Pinpoint the cell where the given text exists, returning its (x, y) midpoint coordinate. 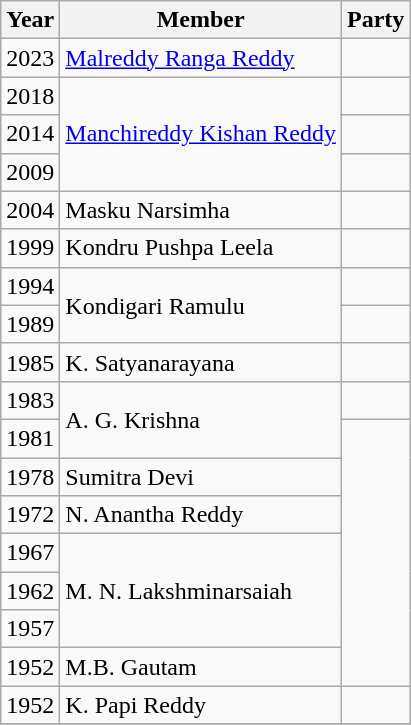
1983 (30, 400)
1985 (30, 362)
2014 (30, 134)
1989 (30, 324)
Sumitra Devi (201, 477)
1972 (30, 515)
2018 (30, 96)
1962 (30, 591)
Manchireddy Kishan Reddy (201, 134)
Masku Narsimha (201, 210)
2023 (30, 58)
Kondru Pushpa Leela (201, 248)
Malreddy Ranga Reddy (201, 58)
2004 (30, 210)
M.B. Gautam (201, 667)
1978 (30, 477)
K. Papi Reddy (201, 705)
1957 (30, 629)
1994 (30, 286)
Member (201, 20)
Year (30, 20)
1967 (30, 553)
A. G. Krishna (201, 419)
Party (375, 20)
Kondigari Ramulu (201, 305)
1981 (30, 438)
1999 (30, 248)
M. N. Lakshminarsaiah (201, 591)
N. Anantha Reddy (201, 515)
K. Satyanarayana (201, 362)
2009 (30, 172)
